Determine the (X, Y) coordinate at the center of the cell enclosing the given text.  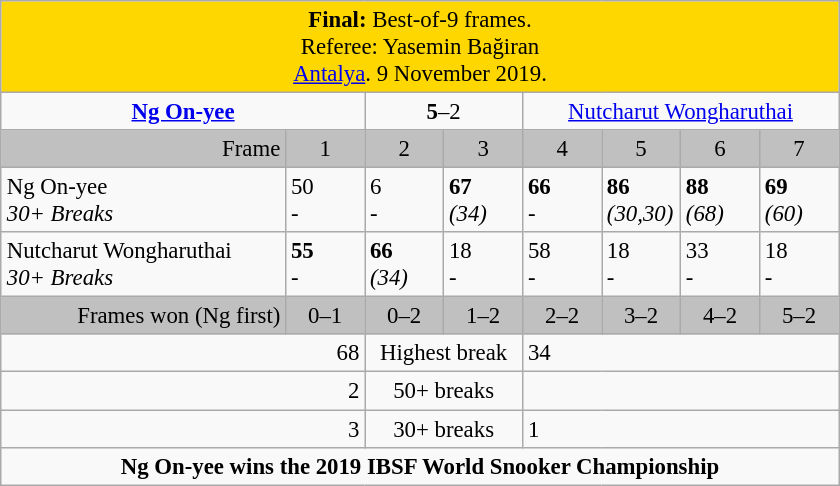
58- (562, 264)
0–1 (326, 316)
Frame (143, 149)
66 (34) (404, 264)
3–2 (642, 316)
68 (182, 353)
4 (562, 149)
6 (720, 149)
0–2 (404, 316)
6- (404, 200)
Ng On-yee (182, 112)
88 (68) (720, 200)
69 (60) (800, 200)
Nutcharut Wongharuthai (681, 112)
Highest break (444, 353)
Ng On-yee 30+ Breaks (143, 200)
33- (720, 264)
Final: Best-of-9 frames. Referee: Yasemin Bağiran Antalya. 9 November 2019. (420, 47)
66- (562, 200)
50 - (326, 200)
67 (34) (484, 200)
5 (642, 149)
86 (30,30) (642, 200)
34 (681, 353)
30+ breaks (444, 429)
55- (326, 264)
7 (800, 149)
4–2 (720, 316)
Nutcharut Wongharuthai 30+ Breaks (143, 264)
1–2 (484, 316)
2–2 (562, 316)
50+ breaks (444, 391)
Frames won (Ng first) (143, 316)
Ng On-yee wins the 2019 IBSF World Snooker Championship (420, 466)
